Identify which cell holds the provided text, then report its [x, y] central coordinate. 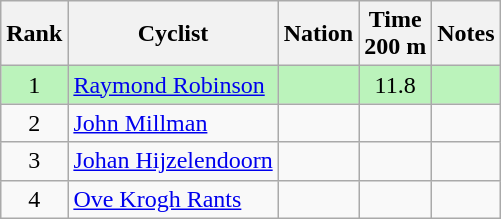
Cyclist [173, 34]
3 [34, 161]
1 [34, 85]
Johan Hijzelendoorn [173, 161]
11.8 [396, 85]
Time200 m [396, 34]
4 [34, 199]
2 [34, 123]
Raymond Robinson [173, 85]
Notes [466, 34]
Ove Krogh Rants [173, 199]
Rank [34, 34]
John Millman [173, 123]
Nation [318, 34]
